Determine the (X, Y) coordinate at the center of the cell enclosing the given text.  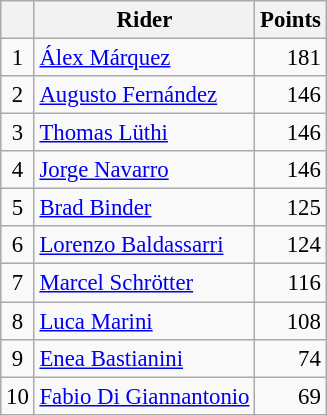
Thomas Lüthi (144, 133)
8 (18, 321)
Enea Bastianini (144, 358)
125 (290, 208)
74 (290, 358)
Augusto Fernández (144, 95)
Fabio Di Giannantonio (144, 396)
3 (18, 133)
Rider (144, 20)
108 (290, 321)
1 (18, 58)
6 (18, 245)
Lorenzo Baldassarri (144, 245)
Brad Binder (144, 208)
10 (18, 396)
2 (18, 95)
Points (290, 20)
Álex Márquez (144, 58)
5 (18, 208)
9 (18, 358)
Marcel Schrötter (144, 283)
181 (290, 58)
Jorge Navarro (144, 170)
Luca Marini (144, 321)
69 (290, 396)
4 (18, 170)
124 (290, 245)
116 (290, 283)
7 (18, 283)
